Extract the [X, Y] coordinate from the center of the cell holding the provided text.  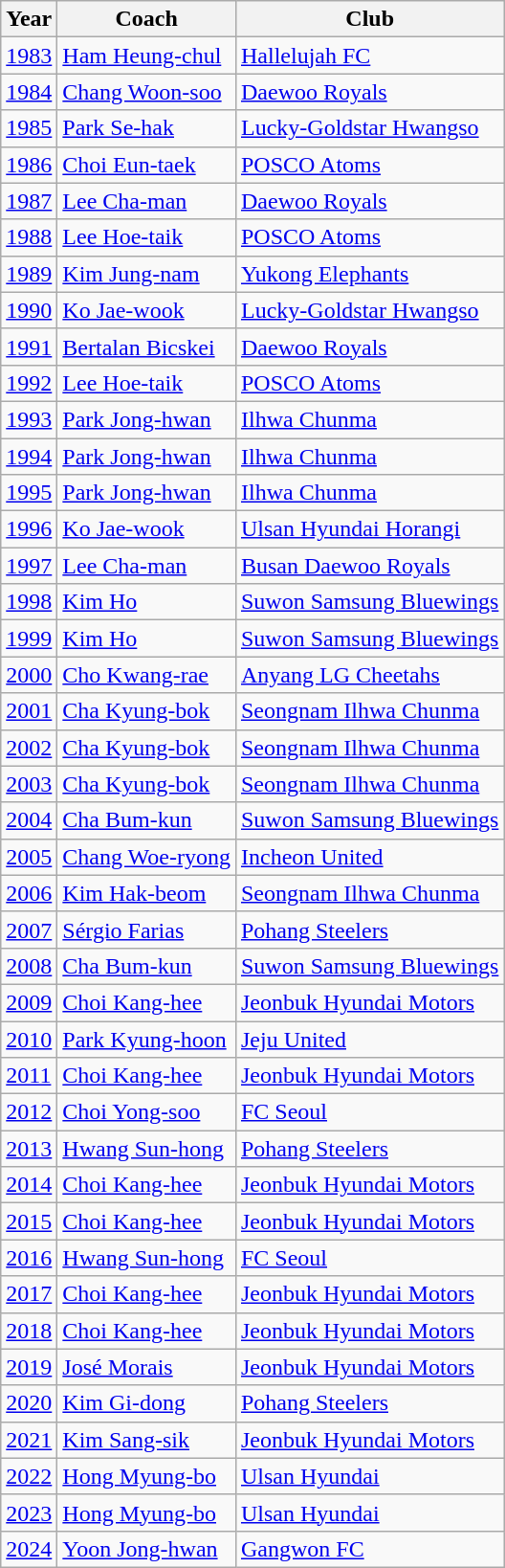
Park Se-hak [147, 128]
1993 [29, 419]
1989 [29, 274]
2007 [29, 930]
1983 [29, 56]
Busan Daewoo Royals [369, 566]
1990 [29, 310]
2014 [29, 1185]
1988 [29, 237]
Choi Eun-taek [147, 165]
Kim Jung-nam [147, 274]
2013 [29, 1149]
1986 [29, 165]
2003 [29, 784]
Bertalan Bicskei [147, 347]
2006 [29, 893]
2018 [29, 1331]
1991 [29, 347]
2011 [29, 1076]
Chang Woe-ryong [147, 857]
2019 [29, 1367]
1997 [29, 566]
2016 [29, 1258]
1999 [29, 638]
1994 [29, 457]
2023 [29, 1512]
1987 [29, 201]
2005 [29, 857]
2002 [29, 748]
Ham Heung-chul [147, 56]
2010 [29, 1039]
1996 [29, 529]
2004 [29, 820]
Incheon United [369, 857]
Yukong Elephants [369, 274]
Ulsan Hyundai Horangi [369, 529]
2017 [29, 1294]
Park Kyung-hoon [147, 1039]
2000 [29, 675]
Club [369, 19]
Hallelujah FC [369, 56]
Cho Kwang-rae [147, 675]
Gangwon FC [369, 1549]
2008 [29, 966]
1995 [29, 493]
Anyang LG Cheetahs [369, 675]
1984 [29, 92]
2012 [29, 1112]
Year [29, 19]
1998 [29, 602]
1985 [29, 128]
Yoon Jong-hwan [147, 1549]
2021 [29, 1440]
Choi Yong-soo [147, 1112]
Chang Woon-soo [147, 92]
2015 [29, 1221]
2009 [29, 1002]
José Morais [147, 1367]
1992 [29, 383]
Coach [147, 19]
2022 [29, 1476]
2024 [29, 1549]
Kim Sang-sik [147, 1440]
Kim Hak-beom [147, 893]
Jeju United [369, 1039]
2001 [29, 711]
Sérgio Farias [147, 930]
2020 [29, 1403]
Kim Gi-dong [147, 1403]
